Extract the [X, Y] coordinate from the center of the cell holding the provided text.  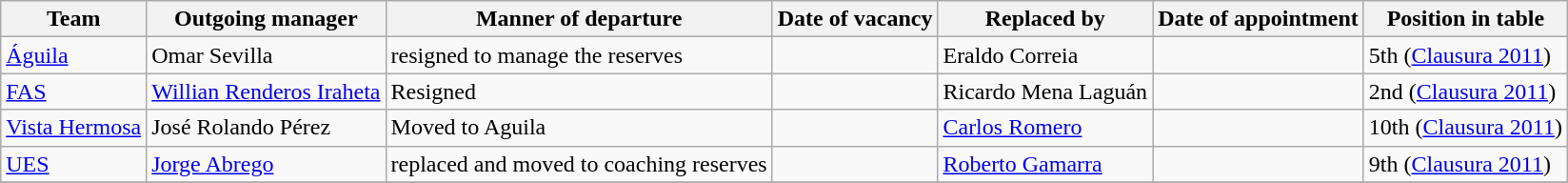
2nd (Clausura 2011) [1465, 91]
Águila [74, 55]
Roberto Gamarra [1045, 164]
Eraldo Correia [1045, 55]
Manner of departure [579, 19]
10th (Clausura 2011) [1465, 128]
Position in table [1465, 19]
Ricardo Mena Laguán [1045, 91]
Replaced by [1045, 19]
9th (Clausura 2011) [1465, 164]
Team [74, 19]
FAS [74, 91]
José Rolando Pérez [267, 128]
UES [74, 164]
Willian Renderos Iraheta [267, 91]
Outgoing manager [267, 19]
resigned to manage the reserves [579, 55]
Omar Sevilla [267, 55]
Jorge Abrego [267, 164]
Date of vacancy [855, 19]
Resigned [579, 91]
5th (Clausura 2011) [1465, 55]
replaced and moved to coaching reserves [579, 164]
Date of appointment [1259, 19]
Moved to Aguila [579, 128]
Carlos Romero [1045, 128]
Vista Hermosa [74, 128]
